Output the (x, y) coordinate of the center of the cell containing the given text.  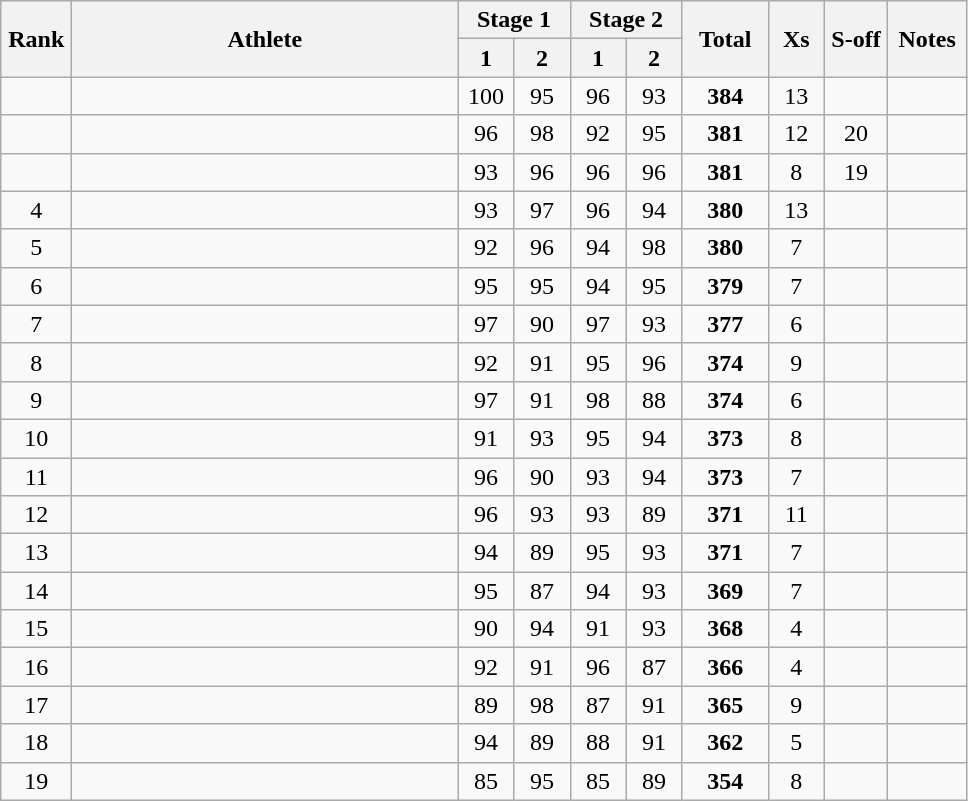
17 (36, 705)
384 (725, 96)
16 (36, 667)
Rank (36, 39)
369 (725, 591)
15 (36, 629)
Athlete (265, 39)
S-off (856, 39)
Total (725, 39)
20 (856, 134)
368 (725, 629)
Xs (796, 39)
14 (36, 591)
Notes (928, 39)
Stage 2 (626, 20)
379 (725, 286)
100 (486, 96)
354 (725, 781)
18 (36, 743)
10 (36, 438)
377 (725, 324)
362 (725, 743)
366 (725, 667)
365 (725, 705)
Stage 1 (514, 20)
